Identify which cell holds the provided text, then report its (X, Y) central coordinate. 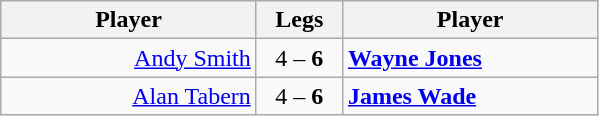
Legs (299, 20)
James Wade (470, 96)
Wayne Jones (470, 58)
Alan Tabern (129, 96)
Andy Smith (129, 58)
